Pinpoint the cell where the given text exists, returning its (x, y) midpoint coordinate. 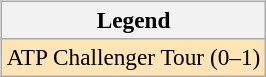
ATP Challenger Tour (0–1) (133, 57)
Legend (133, 20)
